Return [x, y] of the center of cell containing provided text 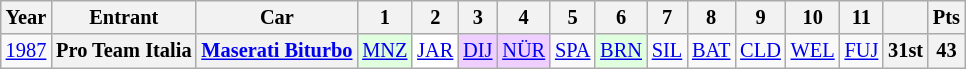
43 [946, 51]
BAT [711, 51]
SPA [572, 51]
CLD [760, 51]
Pts [946, 17]
31st [906, 51]
6 [621, 17]
Year [26, 17]
Pro Team Italia [124, 51]
3 [478, 17]
2 [435, 17]
1987 [26, 51]
5 [572, 17]
8 [711, 17]
FUJ [862, 51]
MNZ [384, 51]
Maserati Biturbo [276, 51]
7 [667, 17]
9 [760, 17]
DIJ [478, 51]
11 [862, 17]
10 [813, 17]
NÜR [524, 51]
Car [276, 17]
JAR [435, 51]
SIL [667, 51]
BRN [621, 51]
WEL [813, 51]
4 [524, 17]
Entrant [124, 17]
1 [384, 17]
